Search for the cell housing the specified text and yield its (X, Y) center coordinate. 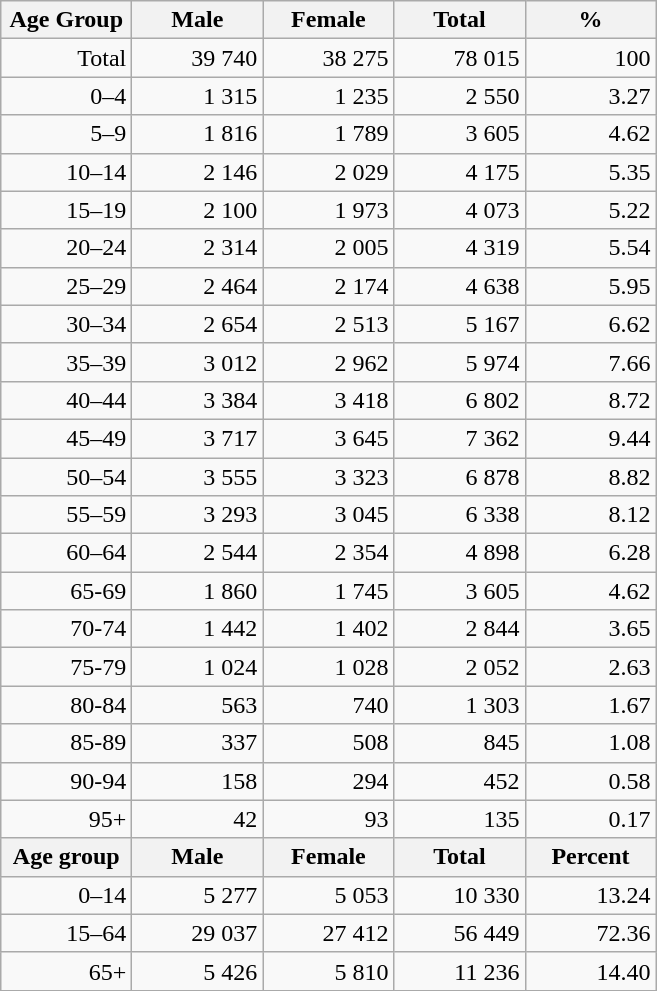
15–19 (66, 210)
45–49 (66, 438)
0.58 (590, 781)
2 962 (328, 362)
2 464 (198, 286)
1 402 (328, 629)
3.65 (590, 629)
5.22 (590, 210)
100 (590, 58)
5 426 (198, 971)
3 418 (328, 400)
1 235 (328, 96)
5–9 (66, 134)
Age group (66, 857)
5.95 (590, 286)
2 844 (460, 629)
4 898 (460, 553)
7.66 (590, 362)
2 550 (460, 96)
4 175 (460, 172)
6 878 (460, 477)
11 236 (460, 971)
8.12 (590, 515)
42 (198, 819)
35–39 (66, 362)
6 802 (460, 400)
1 973 (328, 210)
39 740 (198, 58)
50–54 (66, 477)
56 449 (460, 933)
0–14 (66, 895)
2.63 (590, 667)
135 (460, 819)
38 275 (328, 58)
1 816 (198, 134)
6.62 (590, 324)
70-74 (66, 629)
90-94 (66, 781)
2 513 (328, 324)
5.54 (590, 248)
1 303 (460, 705)
3.27 (590, 96)
30–34 (66, 324)
75-79 (66, 667)
3 045 (328, 515)
2 146 (198, 172)
3 012 (198, 362)
20–24 (66, 248)
8.72 (590, 400)
563 (198, 705)
1 442 (198, 629)
3 323 (328, 477)
10–14 (66, 172)
1 789 (328, 134)
% (590, 20)
10 330 (460, 895)
Percent (590, 857)
452 (460, 781)
2 100 (198, 210)
8.82 (590, 477)
95+ (66, 819)
25–29 (66, 286)
5 053 (328, 895)
1 024 (198, 667)
2 174 (328, 286)
0–4 (66, 96)
337 (198, 743)
7 362 (460, 438)
65-69 (66, 591)
2 052 (460, 667)
158 (198, 781)
1 860 (198, 591)
2 005 (328, 248)
2 544 (198, 553)
1 745 (328, 591)
9.44 (590, 438)
4 319 (460, 248)
3 293 (198, 515)
27 412 (328, 933)
65+ (66, 971)
4 638 (460, 286)
85-89 (66, 743)
4 073 (460, 210)
78 015 (460, 58)
3 717 (198, 438)
3 384 (198, 400)
6 338 (460, 515)
40–44 (66, 400)
508 (328, 743)
2 354 (328, 553)
72.36 (590, 933)
5 974 (460, 362)
13.24 (590, 895)
1.67 (590, 705)
1 028 (328, 667)
5 277 (198, 895)
14.40 (590, 971)
294 (328, 781)
5 810 (328, 971)
740 (328, 705)
845 (460, 743)
5 167 (460, 324)
2 654 (198, 324)
2 314 (198, 248)
60–64 (66, 553)
29 037 (198, 933)
Age Group (66, 20)
5.35 (590, 172)
1 315 (198, 96)
80-84 (66, 705)
3 645 (328, 438)
3 555 (198, 477)
93 (328, 819)
0.17 (590, 819)
2 029 (328, 172)
15–64 (66, 933)
6.28 (590, 553)
55–59 (66, 515)
1.08 (590, 743)
